For the text-containing cell, return its midpoint in [x, y] coordinate format. 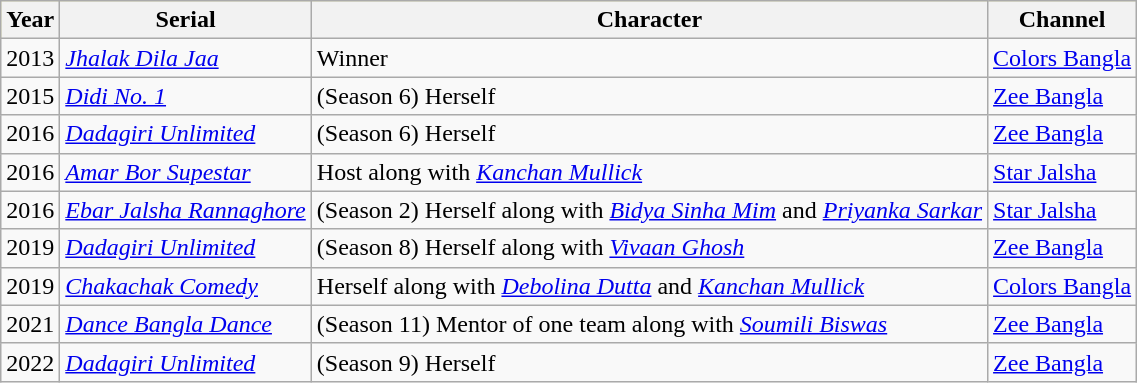
Chakachak Comedy [186, 286]
Amar Bor Supestar [186, 172]
Serial [186, 20]
2022 [30, 362]
Dance Bangla Dance [186, 324]
Character [649, 20]
Ebar Jalsha Rannaghore [186, 210]
Host along with Kanchan Mullick [649, 172]
Herself along with Debolina Dutta and Kanchan Mullick [649, 286]
Channel [1062, 20]
2015 [30, 96]
Year [30, 20]
(Season 8) Herself along with Vivaan Ghosh [649, 248]
2021 [30, 324]
Didi No. 1 [186, 96]
(Season 9) Herself [649, 362]
(Season 11) Mentor of one team along with Soumili Biswas [649, 324]
(Season 2) Herself along with Bidya Sinha Mim and Priyanka Sarkar [649, 210]
2013 [30, 58]
Winner [649, 58]
Jhalak Dila Jaa [186, 58]
